Locate the cell with the specified text and output its [x, y] center coordinate. 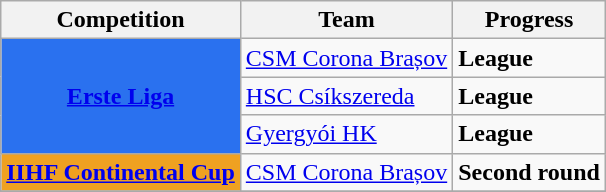
Second round [530, 172]
Team [346, 20]
Erste Liga [121, 96]
IIHF Continental Cup [121, 172]
Progress [530, 20]
HSC Csíkszereda [346, 96]
Competition [121, 20]
Gyergyói HK [346, 134]
